Search for the cell housing the specified text and yield its (X, Y) center coordinate. 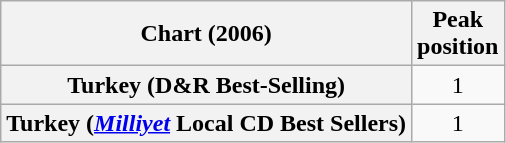
Peakposition (458, 34)
Turkey (D&R Best-Selling) (206, 85)
Turkey (Milliyet Local CD Best Sellers) (206, 123)
Chart (2006) (206, 34)
